Extract the [x, y] coordinate from the center of the cell holding the provided text.  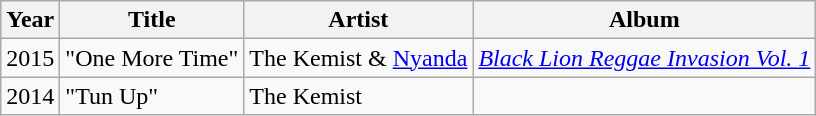
The Kemist [358, 96]
Black Lion Reggae Invasion Vol. 1 [644, 58]
2015 [30, 58]
Artist [358, 20]
Title [152, 20]
"Tun Up" [152, 96]
The Kemist & Nyanda [358, 58]
2014 [30, 96]
Year [30, 20]
"One More Time" [152, 58]
Album [644, 20]
